From the cell containing the given text, extract its center point as (X, Y) coordinate. 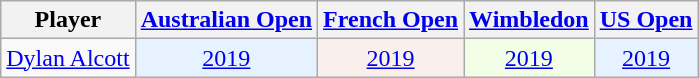
Wimbledon (530, 20)
French Open (391, 20)
Dylan Alcott (68, 58)
Player (68, 20)
US Open (646, 20)
Australian Open (226, 20)
